Scan for the cell matching the given text and deliver its (X, Y) coordinate at center. 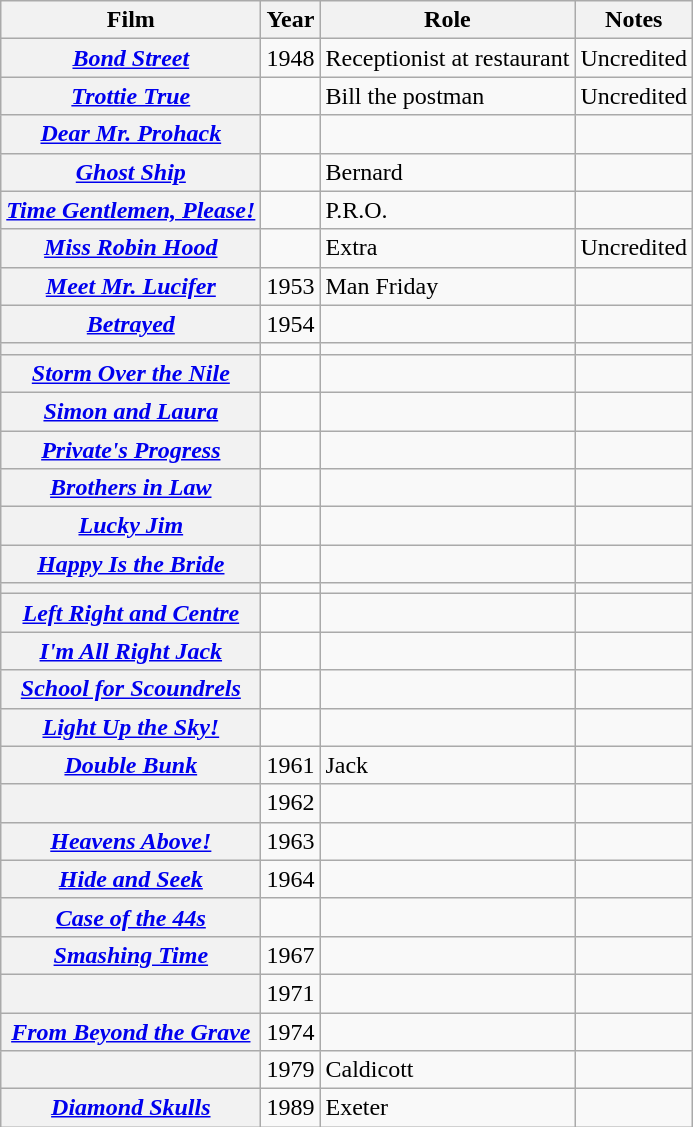
Private's Progress (131, 449)
1953 (290, 286)
Bernard (448, 172)
Extra (448, 248)
Heavens Above! (131, 841)
Lucky Jim (131, 526)
Storm Over the Nile (131, 373)
School for Scoundrels (131, 689)
1964 (290, 879)
From Beyond the Grave (131, 1031)
Ghost Ship (131, 172)
Brothers in Law (131, 488)
1971 (290, 993)
1979 (290, 1070)
1961 (290, 765)
1954 (290, 324)
Light Up the Sky! (131, 727)
Smashing Time (131, 955)
Left Right and Centre (131, 613)
Bill the postman (448, 96)
Betrayed (131, 324)
Meet Mr. Lucifer (131, 286)
1963 (290, 841)
Bond Street (131, 58)
Diamond Skulls (131, 1108)
Simon and Laura (131, 411)
1962 (290, 803)
Exeter (448, 1108)
I'm All Right Jack (131, 651)
Double Bunk (131, 765)
1948 (290, 58)
Jack (448, 765)
Receptionist at restaurant (448, 58)
Role (448, 20)
Man Friday (448, 286)
P.R.O. (448, 210)
Miss Robin Hood (131, 248)
Dear Mr. Prohack (131, 134)
Notes (634, 20)
Caldicott (448, 1070)
Year (290, 20)
Time Gentlemen, Please! (131, 210)
Case of the 44s (131, 917)
1974 (290, 1031)
Trottie True (131, 96)
Film (131, 20)
Hide and Seek (131, 879)
Happy Is the Bride (131, 564)
1989 (290, 1108)
1967 (290, 955)
